Capture the cell that displays the provided text and extract its (x, y) central coordinate. 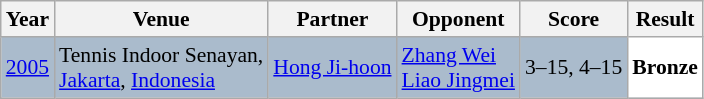
Score (574, 19)
Zhang Wei Liao Jingmei (458, 68)
Partner (332, 19)
Result (665, 19)
Hong Ji-hoon (332, 68)
Opponent (458, 19)
Tennis Indoor Senayan,Jakarta, Indonesia (161, 68)
Bronze (665, 68)
3–15, 4–15 (574, 68)
Venue (161, 19)
Year (28, 19)
2005 (28, 68)
